Scan for the cell matching the given text and deliver its (x, y) coordinate at center. 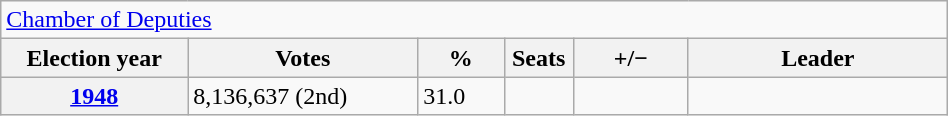
Leader (818, 58)
+/− (630, 58)
Seats (538, 58)
1948 (94, 96)
Votes (303, 58)
31.0 (461, 96)
Chamber of Deputies (474, 20)
Election year (94, 58)
8,136,637 (2nd) (303, 96)
% (461, 58)
